Identify which cell holds the provided text, then report its [X, Y] central coordinate. 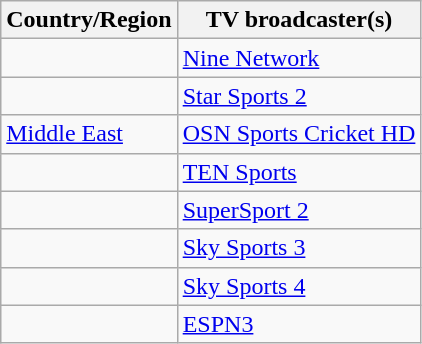
Nine Network [299, 58]
Country/Region [89, 20]
TV broadcaster(s) [299, 20]
OSN Sports Cricket HD [299, 134]
SuperSport 2 [299, 210]
ESPN3 [299, 324]
Sky Sports 4 [299, 286]
TEN Sports [299, 172]
Star Sports 2 [299, 96]
Middle East [89, 134]
Sky Sports 3 [299, 248]
